Extract the [x, y] coordinate from the center of the cell holding the provided text.  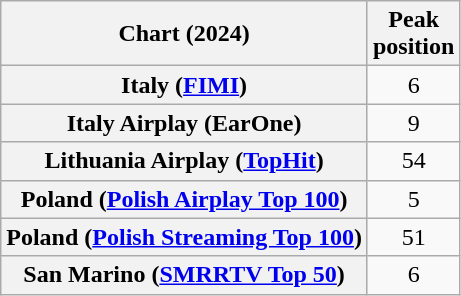
54 [413, 161]
San Marino (SMRRTV Top 50) [184, 275]
Chart (2024) [184, 34]
5 [413, 199]
Poland (Polish Streaming Top 100) [184, 237]
51 [413, 237]
Lithuania Airplay (TopHit) [184, 161]
Italy Airplay (EarOne) [184, 123]
Italy (FIMI) [184, 85]
Poland (Polish Airplay Top 100) [184, 199]
9 [413, 123]
Peakposition [413, 34]
